Pinpoint the cell where the given text exists, returning its [X, Y] midpoint coordinate. 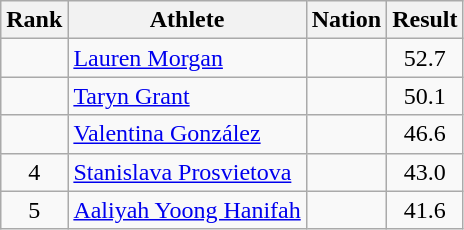
43.0 [425, 172]
50.1 [425, 96]
Result [425, 20]
Lauren Morgan [187, 58]
Taryn Grant [187, 96]
41.6 [425, 210]
52.7 [425, 58]
Nation [346, 20]
4 [34, 172]
Aaliyah Yoong Hanifah [187, 210]
5 [34, 210]
Stanislava Prosvietova [187, 172]
46.6 [425, 134]
Valentina González [187, 134]
Athlete [187, 20]
Rank [34, 20]
